Extract the (X, Y) coordinate from the center of the cell holding the provided text.  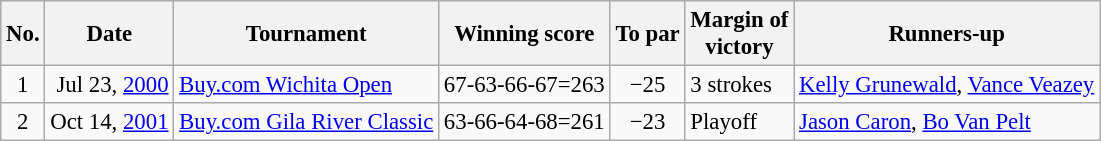
No. (23, 34)
Winning score (525, 34)
Kelly Grunewald, Vance Veazey (947, 85)
63-66-64-68=261 (525, 122)
Date (110, 34)
Buy.com Gila River Classic (306, 122)
Oct 14, 2001 (110, 122)
−23 (648, 122)
Playoff (740, 122)
Jul 23, 2000 (110, 85)
−25 (648, 85)
Jason Caron, Bo Van Pelt (947, 122)
Buy.com Wichita Open (306, 85)
2 (23, 122)
Runners-up (947, 34)
Margin ofvictory (740, 34)
To par (648, 34)
1 (23, 85)
Tournament (306, 34)
3 strokes (740, 85)
67-63-66-67=263 (525, 85)
